Return [x, y] of the center of cell containing provided text 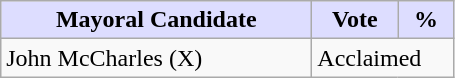
John McCharles (X) [156, 58]
Acclaimed [383, 58]
Mayoral Candidate [156, 20]
% [426, 20]
Vote [355, 20]
